Provide the [x, y] coordinate of the cell's center where the given text is located.  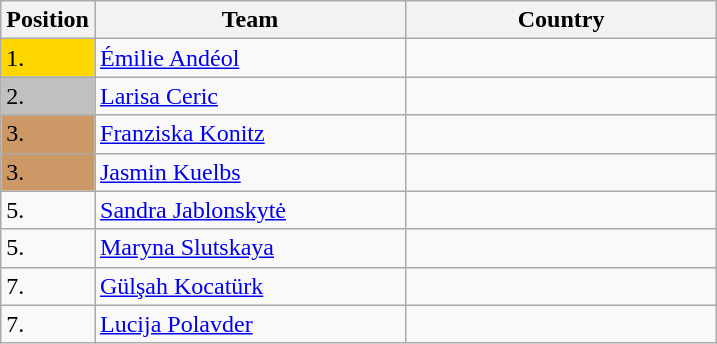
Sandra Jablonskytė [250, 210]
Jasmin Kuelbs [250, 172]
2. [48, 96]
1. [48, 58]
Franziska Konitz [250, 134]
Position [48, 20]
Lucija Polavder [250, 324]
Maryna Slutskaya [250, 248]
Émilie Andéol [250, 58]
Country [562, 20]
Larisa Ceric [250, 96]
Gülşah Kocatürk [250, 286]
Team [250, 20]
